Pinpoint the cell where the given text exists, returning its [x, y] midpoint coordinate. 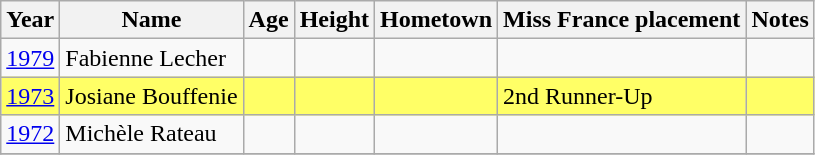
Fabienne Lecher [152, 58]
Age [268, 20]
Notes [780, 20]
Year [30, 20]
Miss France placement [622, 20]
Name [152, 20]
Height [334, 20]
Josiane Bouffenie [152, 96]
1972 [30, 134]
Michèle Rateau [152, 134]
2nd Runner-Up [622, 96]
1973 [30, 96]
Hometown [436, 20]
1979 [30, 58]
